Determine the [x, y] coordinate at the center of the cell enclosing the given text.  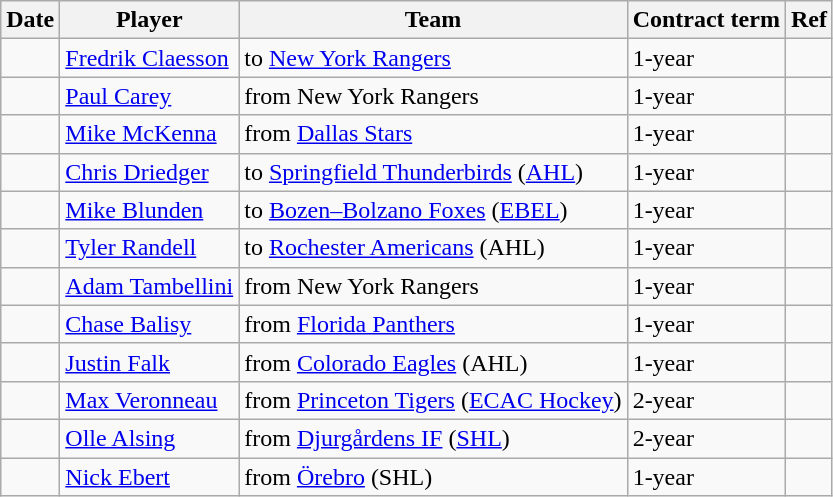
Chase Balisy [150, 324]
Justin Falk [150, 362]
Adam Tambellini [150, 286]
to New York Rangers [433, 58]
to Bozen–Bolzano Foxes (EBEL) [433, 210]
Contract term [706, 20]
from Dallas Stars [433, 134]
Mike Blunden [150, 210]
from Florida Panthers [433, 324]
Fredrik Claesson [150, 58]
to Springfield Thunderbirds (AHL) [433, 172]
Olle Alsing [150, 438]
Player [150, 20]
from Örebro (SHL) [433, 477]
Ref [808, 20]
Paul Carey [150, 96]
from Djurgårdens IF (SHL) [433, 438]
Chris Driedger [150, 172]
Team [433, 20]
Tyler Randell [150, 248]
Date [30, 20]
Mike McKenna [150, 134]
Max Veronneau [150, 400]
from Colorado Eagles (AHL) [433, 362]
from Princeton Tigers (ECAC Hockey) [433, 400]
to Rochester Americans (AHL) [433, 248]
Nick Ebert [150, 477]
